Find where the given text appears and provide that cell's center as [X, Y] coordinate. 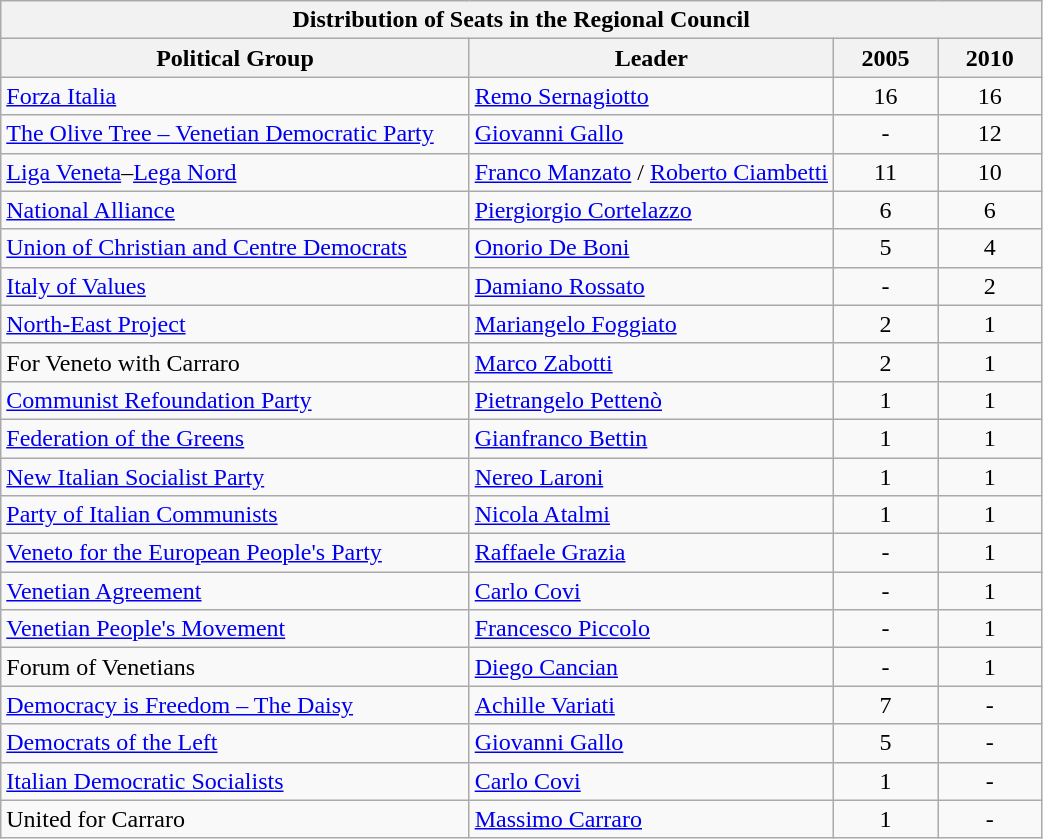
Remo Sernagiotto [651, 96]
2010 [990, 58]
Francesco Piccolo [651, 629]
Distribution of Seats in the Regional Council [522, 20]
Forum of Venetians [235, 667]
2005 [885, 58]
The Olive Tree – Venetian Democratic Party [235, 134]
Party of Italian Communists [235, 515]
Onorio De Boni [651, 248]
Raffaele Grazia [651, 553]
Venetian Agreement [235, 591]
United for Carraro [235, 819]
Gianfranco Bettin [651, 438]
Marco Zabotti [651, 362]
Venetian People's Movement [235, 629]
Federation of the Greens [235, 438]
Achille Variati [651, 705]
Franco Manzato / Roberto Ciambetti [651, 172]
Forza Italia [235, 96]
Diego Cancian [651, 667]
Union of Christian and Centre Democrats [235, 248]
Italy of Values [235, 286]
For Veneto with Carraro [235, 362]
4 [990, 248]
New Italian Socialist Party [235, 477]
10 [990, 172]
Massimo Carraro [651, 819]
Mariangelo Foggiato [651, 324]
Nereo Laroni [651, 477]
National Alliance [235, 210]
Liga Veneta–Lega Nord [235, 172]
Veneto for the European People's Party [235, 553]
Nicola Atalmi [651, 515]
11 [885, 172]
Political Group [235, 58]
North-East Project [235, 324]
Piergiorgio Cortelazzo [651, 210]
Leader [651, 58]
Democrats of the Left [235, 743]
7 [885, 705]
Italian Democratic Socialists [235, 781]
Democracy is Freedom – The Daisy [235, 705]
Damiano Rossato [651, 286]
Communist Refoundation Party [235, 400]
12 [990, 134]
Pietrangelo Pettenò [651, 400]
